Detect which cell encompasses the target text, then output its (x, y) center coordinate. 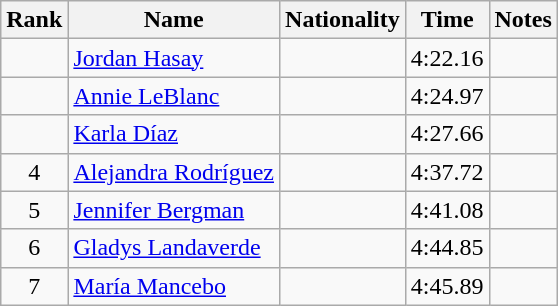
Rank (34, 20)
5 (34, 210)
4:24.97 (447, 96)
Annie LeBlanc (174, 96)
Gladys Landaverde (174, 248)
4:44.85 (447, 248)
Jordan Hasay (174, 58)
Name (174, 20)
4:22.16 (447, 58)
4:45.89 (447, 286)
4:27.66 (447, 134)
Karla Díaz (174, 134)
6 (34, 248)
Jennifer Bergman (174, 210)
Notes (523, 20)
4:41.08 (447, 210)
Alejandra Rodríguez (174, 172)
Nationality (343, 20)
María Mancebo (174, 286)
4 (34, 172)
Time (447, 20)
7 (34, 286)
4:37.72 (447, 172)
